Scan for the cell matching the given text and deliver its (x, y) coordinate at center. 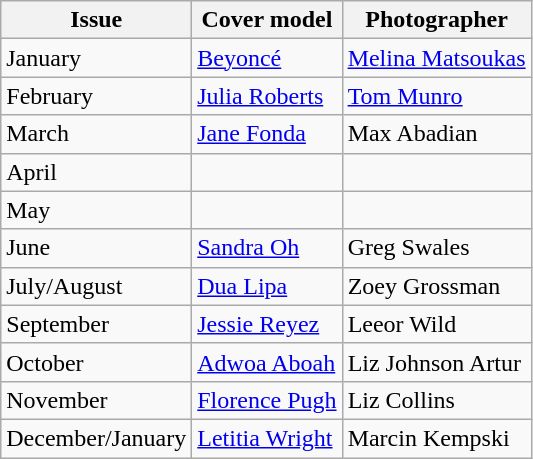
Adwoa Aboah (267, 362)
Issue (96, 20)
Jane Fonda (267, 134)
Zoey Grossman (436, 286)
Cover model (267, 20)
November (96, 400)
Melina Matsoukas (436, 58)
Dua Lipa (267, 286)
Marcin Kempski (436, 438)
Max Abadian (436, 134)
March (96, 134)
Sandra Oh (267, 248)
Julia Roberts (267, 96)
Liz Collins (436, 400)
Beyoncé (267, 58)
October (96, 362)
January (96, 58)
June (96, 248)
Florence Pugh (267, 400)
December/January (96, 438)
July/August (96, 286)
May (96, 210)
Greg Swales (436, 248)
Letitia Wright (267, 438)
Jessie Reyez (267, 324)
April (96, 172)
Tom Munro (436, 96)
February (96, 96)
Photographer (436, 20)
Leeor Wild (436, 324)
September (96, 324)
Liz Johnson Artur (436, 362)
